For the text-containing cell, return its midpoint in (X, Y) coordinate format. 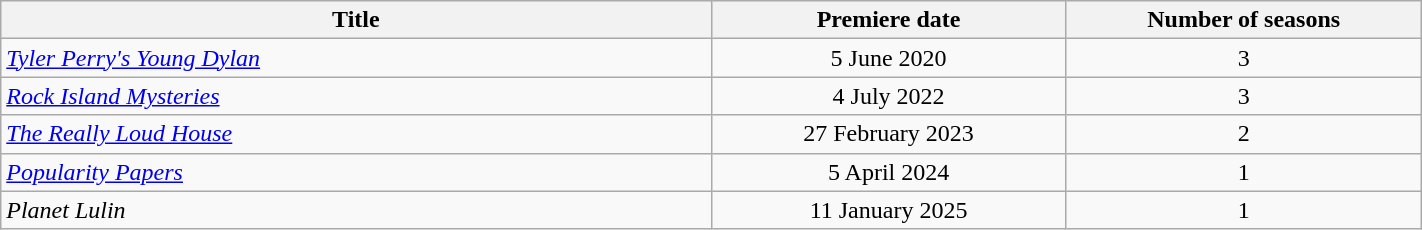
Rock Island Mysteries (356, 96)
The Really Loud House (356, 134)
5 June 2020 (888, 58)
4 July 2022 (888, 96)
Number of seasons (1244, 20)
2 (1244, 134)
5 April 2024 (888, 172)
Tyler Perry's Young Dylan (356, 58)
Premiere date (888, 20)
Popularity Papers (356, 172)
Title (356, 20)
Planet Lulin (356, 210)
11 January 2025 (888, 210)
27 February 2023 (888, 134)
